Determine the [X, Y] coordinate at the center of the cell enclosing the given text.  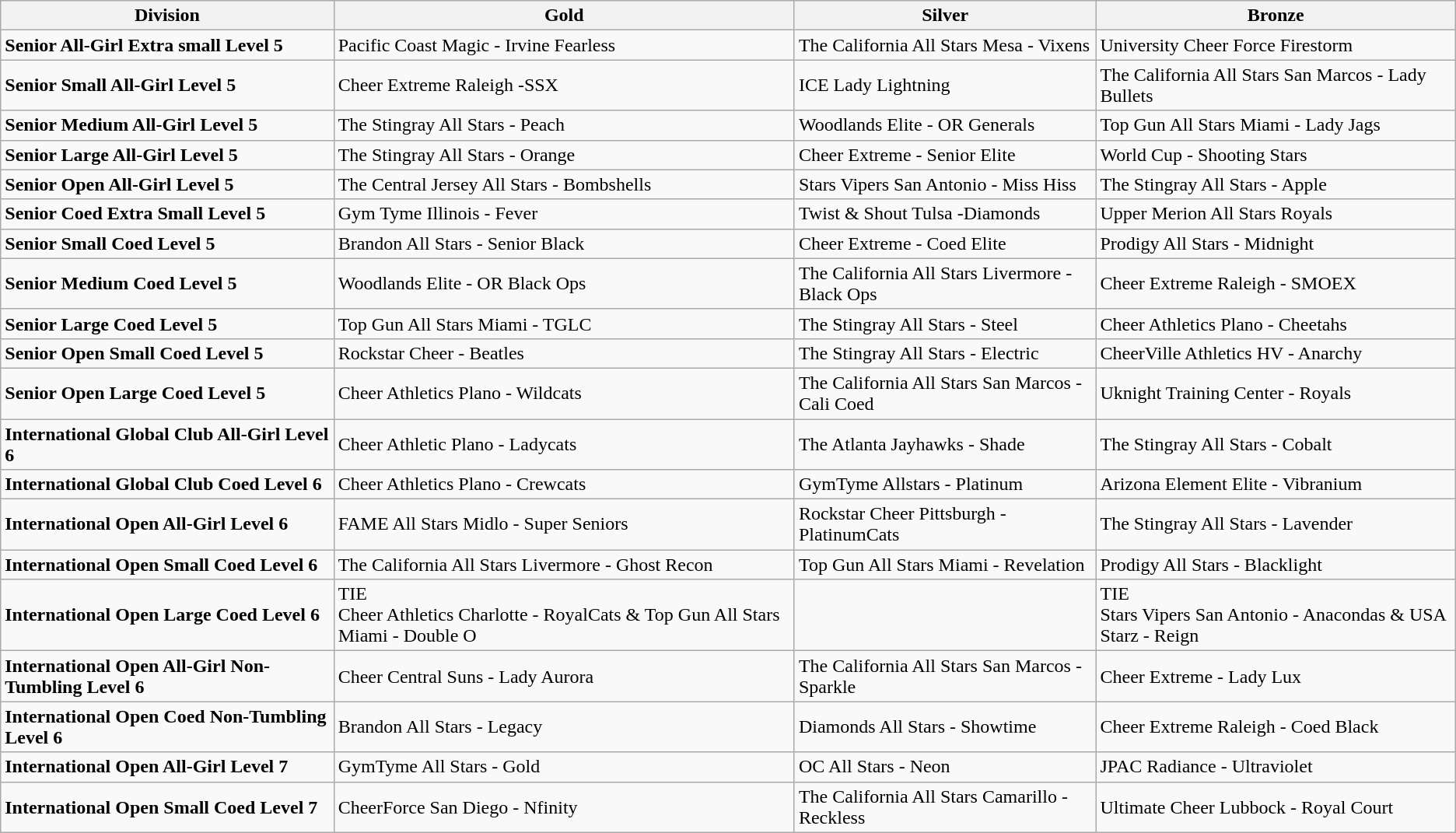
The Stingray All Stars - Lavender [1276, 524]
Senior Large All-Girl Level 5 [167, 155]
Cheer Athletics Plano - Wildcats [564, 394]
GymTyme All Stars - Gold [564, 767]
OC All Stars - Neon [945, 767]
The California All Stars San Marcos - Lady Bullets [1276, 86]
Cheer Extreme - Lady Lux [1276, 677]
TIEStars Vipers San Antonio - Anacondas & USA Starz - Reign [1276, 615]
The Stingray All Stars - Electric [945, 353]
Cheer Extreme Raleigh - SMOEX [1276, 283]
The California All Stars Mesa - Vixens [945, 45]
The Atlanta Jayhawks - Shade [945, 443]
International Open Small Coed Level 7 [167, 807]
The Stingray All Stars - Apple [1276, 184]
Stars Vipers San Antonio - Miss Hiss [945, 184]
International Open All-Girl Level 7 [167, 767]
FAME All Stars Midlo - Super Seniors [564, 524]
JPAC Radiance - Ultraviolet [1276, 767]
Cheer Extreme Raleigh -SSX [564, 86]
Cheer Central Suns - Lady Aurora [564, 677]
International Open Small Coed Level 6 [167, 565]
Division [167, 16]
Ultimate Cheer Lubbock - Royal Court [1276, 807]
Senior All-Girl Extra small Level 5 [167, 45]
Prodigy All Stars - Blacklight [1276, 565]
Cheer Athletics Plano - Cheetahs [1276, 324]
Cheer Extreme - Coed Elite [945, 243]
Arizona Element Elite - Vibranium [1276, 485]
Senior Medium Coed Level 5 [167, 283]
Senior Open All-Girl Level 5 [167, 184]
The California All Stars Livermore - Black Ops [945, 283]
Gold [564, 16]
Brandon All Stars - Senior Black [564, 243]
Bronze [1276, 16]
CheerForce San Diego - Nfinity [564, 807]
The Stingray All Stars - Cobalt [1276, 443]
Cheer Athletic Plano - Ladycats [564, 443]
Rockstar Cheer Pittsburgh - PlatinumCats [945, 524]
Rockstar Cheer - Beatles [564, 353]
CheerVille Athletics HV - Anarchy [1276, 353]
The Central Jersey All Stars - Bombshells [564, 184]
Senior Small Coed Level 5 [167, 243]
Pacific Coast Magic - Irvine Fearless [564, 45]
Senior Large Coed Level 5 [167, 324]
International Open Coed Non-Tumbling Level 6 [167, 726]
Top Gun All Stars Miami - Revelation [945, 565]
Senior Open Large Coed Level 5 [167, 394]
The California All Stars San Marcos - Sparkle [945, 677]
The Stingray All Stars - Peach [564, 125]
World Cup - Shooting Stars [1276, 155]
The California All Stars San Marcos - Cali Coed [945, 394]
Woodlands Elite - OR Generals [945, 125]
Gym Tyme Illinois - Fever [564, 214]
Prodigy All Stars - Midnight [1276, 243]
Twist & Shout Tulsa -Diamonds [945, 214]
Brandon All Stars - Legacy [564, 726]
Senior Open Small Coed Level 5 [167, 353]
ICE Lady Lightning [945, 86]
Upper Merion All Stars Royals [1276, 214]
Cheer Athletics Plano - Crewcats [564, 485]
The Stingray All Stars - Steel [945, 324]
Top Gun All Stars Miami - Lady Jags [1276, 125]
University Cheer Force Firestorm [1276, 45]
Woodlands Elite - OR Black Ops [564, 283]
Senior Medium All-Girl Level 5 [167, 125]
TIECheer Athletics Charlotte - RoyalCats & Top Gun All Stars Miami - Double O [564, 615]
Cheer Extreme - Senior Elite [945, 155]
Cheer Extreme Raleigh - Coed Black [1276, 726]
International Global Club All-Girl Level 6 [167, 443]
GymTyme Allstars - Platinum [945, 485]
The California All Stars Camarillo - Reckless [945, 807]
Uknight Training Center - Royals [1276, 394]
Top Gun All Stars Miami - TGLC [564, 324]
The Stingray All Stars - Orange [564, 155]
International Open All-Girl Non-Tumbling Level 6 [167, 677]
Senior Small All-Girl Level 5 [167, 86]
International Open All-Girl Level 6 [167, 524]
Senior Coed Extra Small Level 5 [167, 214]
Silver [945, 16]
Diamonds All Stars - Showtime [945, 726]
International Open Large Coed Level 6 [167, 615]
International Global Club Coed Level 6 [167, 485]
The California All Stars Livermore - Ghost Recon [564, 565]
